Determine the (x, y) coordinate at the center of the cell enclosing the given text.  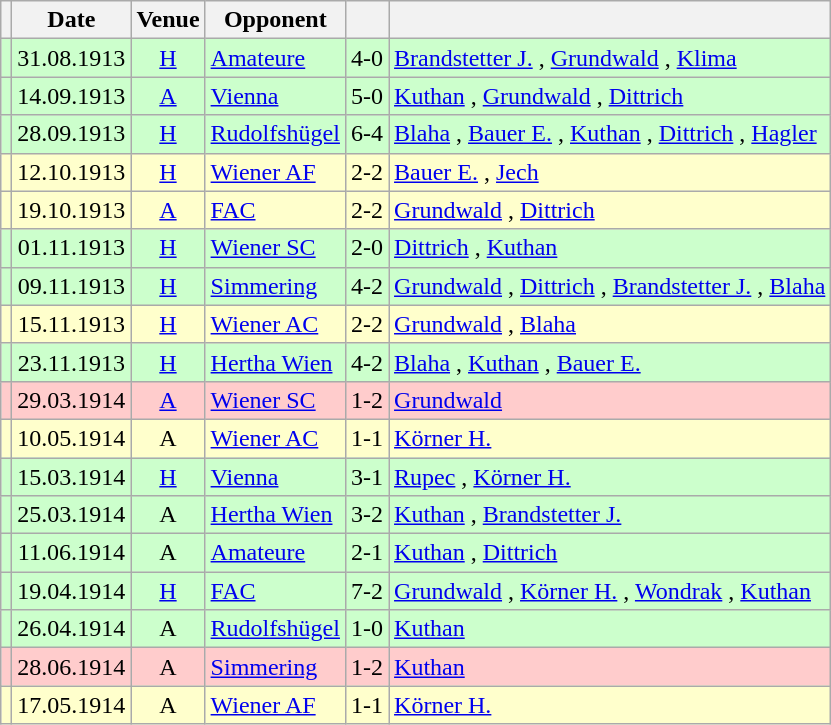
Date (72, 20)
19.10.1913 (72, 210)
Grundwald , Dittrich (610, 210)
Grundwald , Dittrich , Brandstetter J. , Blaha (610, 286)
6-4 (366, 134)
2-0 (366, 248)
17.05.1914 (72, 705)
Dittrich , Kuthan (610, 248)
15.11.1913 (72, 324)
4-0 (366, 58)
28.09.1913 (72, 134)
Kuthan , Grundwald , Dittrich (610, 96)
31.08.1913 (72, 58)
15.03.1914 (72, 477)
3-2 (366, 515)
11.06.1914 (72, 553)
Grundwald , Blaha (610, 324)
23.11.1913 (72, 362)
14.09.1913 (72, 96)
Venue (168, 20)
19.04.1914 (72, 591)
3-1 (366, 477)
Bauer E. , Jech (610, 172)
Grundwald (610, 400)
2-1 (366, 553)
01.11.1913 (72, 248)
28.06.1914 (72, 667)
Blaha , Bauer E. , Kuthan , Dittrich , Hagler (610, 134)
Opponent (275, 20)
09.11.1913 (72, 286)
Kuthan , Dittrich (610, 553)
Kuthan , Brandstetter J. (610, 515)
7-2 (366, 591)
1-0 (366, 629)
Brandstetter J. , Grundwald , Klima (610, 58)
Blaha , Kuthan , Bauer E. (610, 362)
26.04.1914 (72, 629)
Grundwald , Körner H. , Wondrak , Kuthan (610, 591)
Rupec , Körner H. (610, 477)
29.03.1914 (72, 400)
10.05.1914 (72, 438)
25.03.1914 (72, 515)
12.10.1913 (72, 172)
5-0 (366, 96)
